Provide the [x, y] coordinate of the cell's center where the given text is located.  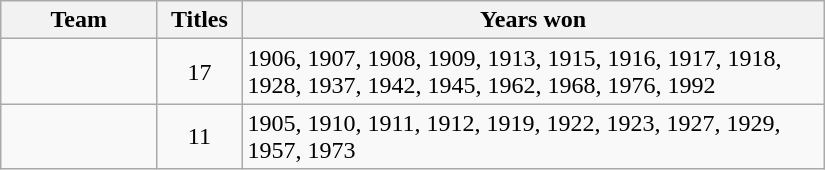
11 [200, 136]
17 [200, 72]
1906, 1907, 1908, 1909, 1913, 1915, 1916, 1917, 1918, 1928, 1937, 1942, 1945, 1962, 1968, 1976, 1992 [533, 72]
Team [79, 20]
1905, 1910, 1911, 1912, 1919, 1922, 1923, 1927, 1929, 1957, 1973 [533, 136]
Years won [533, 20]
Titles [200, 20]
